Output the [x, y] coordinate of the center of the cell containing the given text.  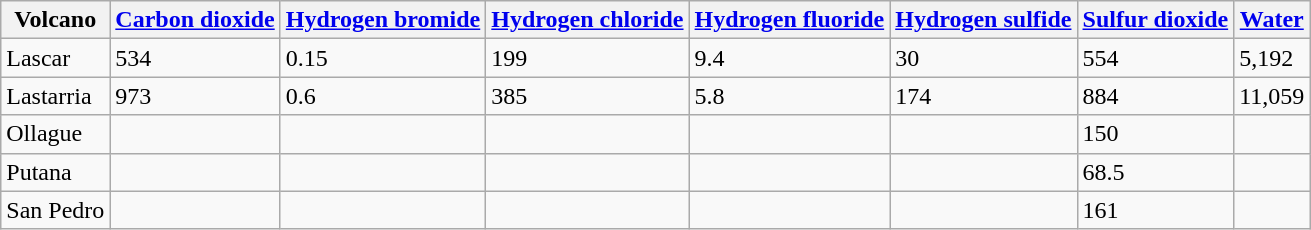
Carbon dioxide [195, 20]
San Pedro [56, 210]
385 [588, 96]
Hydrogen sulfide [984, 20]
534 [195, 58]
161 [1156, 210]
Volcano [56, 20]
884 [1156, 96]
Hydrogen fluoride [790, 20]
Water [1272, 20]
Hydrogen bromide [383, 20]
150 [1156, 134]
174 [984, 96]
Lascar [56, 58]
9.4 [790, 58]
0.6 [383, 96]
Lastarria [56, 96]
Hydrogen chloride [588, 20]
554 [1156, 58]
Sulfur dioxide [1156, 20]
Putana [56, 172]
199 [588, 58]
68.5 [1156, 172]
973 [195, 96]
Ollague [56, 134]
5,192 [1272, 58]
11,059 [1272, 96]
30 [984, 58]
0.15 [383, 58]
5.8 [790, 96]
